Return the (x, y) coordinate for the center point of the cell that contains the specified text.  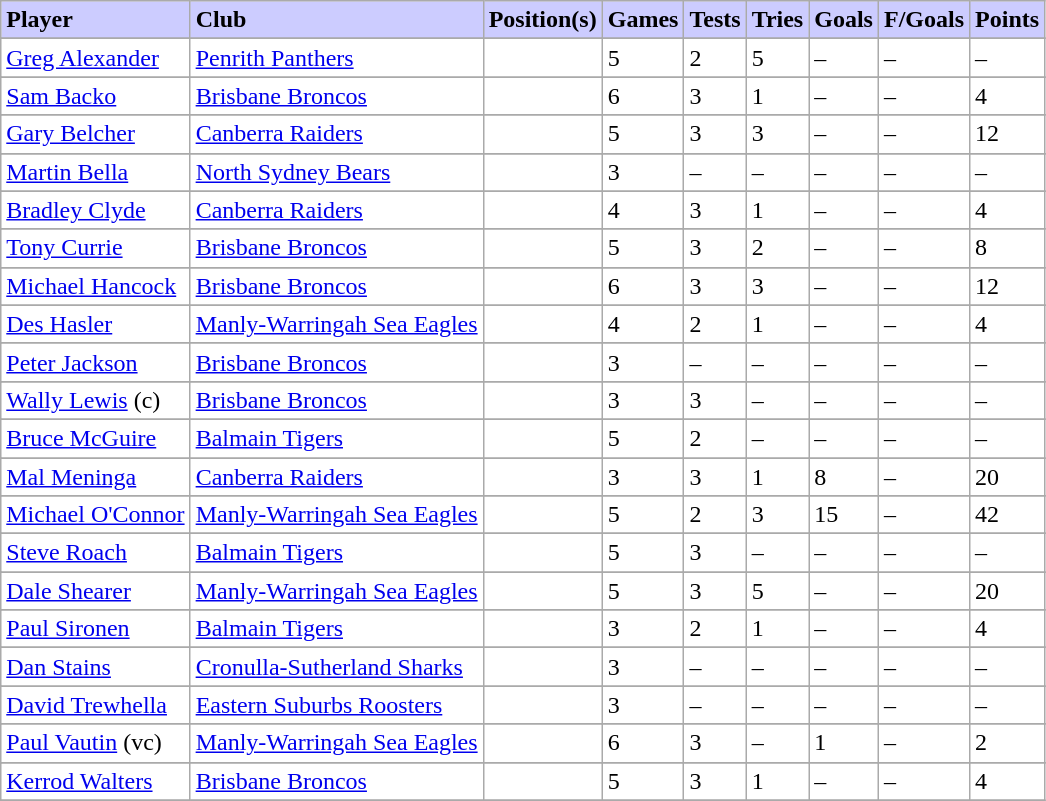
Steve Roach (96, 553)
Des Hasler (96, 324)
F/Goals (924, 20)
Paul Vautin (vc) (96, 743)
Eastern Suburbs Roosters (336, 705)
Dan Stains (96, 667)
42 (1008, 515)
Tests (715, 20)
Points (1008, 20)
Paul Sironen (96, 629)
Games (643, 20)
Bradley Clyde (96, 210)
Penrith Panthers (336, 58)
North Sydney Bears (336, 172)
Dale Shearer (96, 591)
Player (96, 20)
Greg Alexander (96, 58)
Gary Belcher (96, 134)
15 (844, 515)
Position(s) (542, 20)
Michael O'Connor (96, 515)
Tony Currie (96, 248)
Michael Hancock (96, 286)
Tries (778, 20)
Club (336, 20)
Peter Jackson (96, 362)
David Trewhella (96, 705)
Mal Meninga (96, 477)
Bruce McGuire (96, 438)
Sam Backo (96, 96)
Wally Lewis (c) (96, 400)
Goals (844, 20)
Kerrod Walters (96, 781)
Cronulla-Sutherland Sharks (336, 667)
Martin Bella (96, 172)
